Return the [x, y] coordinate for the center point of the cell that contains the specified text.  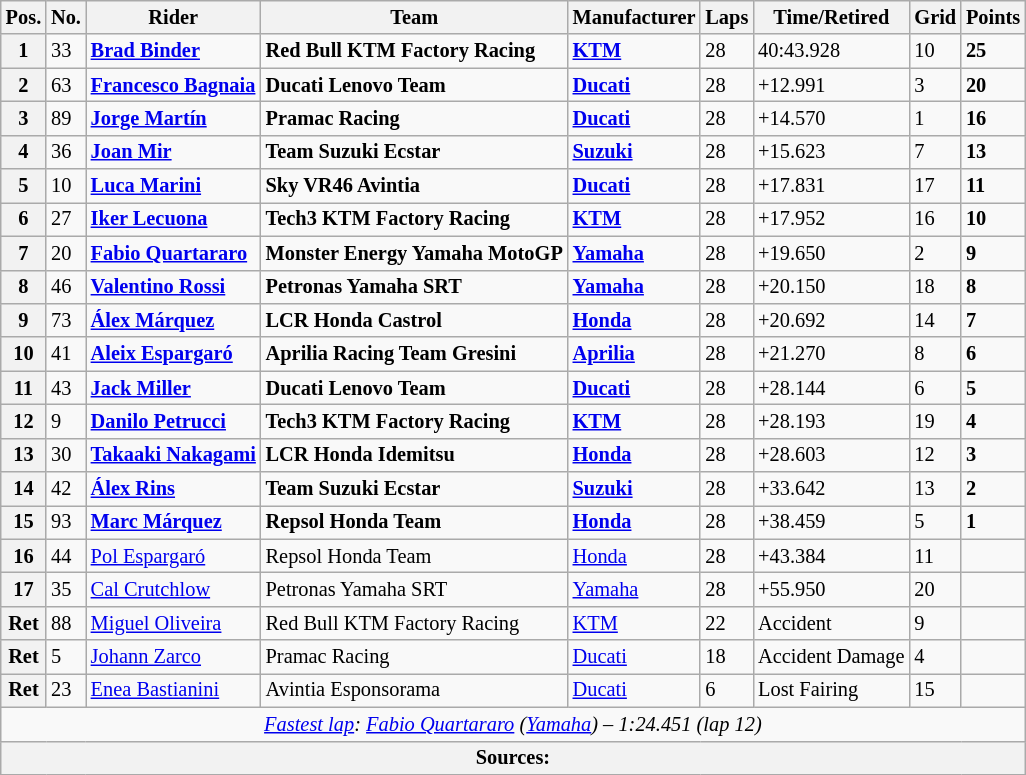
Fastest lap: Fabio Quartararo (Yamaha) – 1:24.451 (lap 12) [513, 724]
Álex Rins [174, 489]
LCR Honda Castrol [414, 320]
Iker Lecuona [174, 219]
Laps [726, 17]
36 [66, 152]
Team [414, 17]
Lost Fairing [831, 690]
+28.144 [831, 388]
Accident [831, 623]
+19.650 [831, 253]
40:43.928 [831, 51]
41 [66, 354]
LCR Honda Idemitsu [414, 455]
Francesco Bagnaia [174, 85]
+28.603 [831, 455]
Sources: [513, 758]
+38.459 [831, 522]
+33.642 [831, 489]
63 [66, 85]
Cal Crutchlow [174, 589]
44 [66, 556]
Luca Marini [174, 186]
22 [726, 623]
Pol Espargaró [174, 556]
88 [66, 623]
Fabio Quartararo [174, 253]
+12.991 [831, 85]
Aprilia Racing Team Gresini [414, 354]
93 [66, 522]
+20.692 [831, 320]
Sky VR46 Avintia [414, 186]
+17.952 [831, 219]
Time/Retired [831, 17]
Takaaki Nakagami [174, 455]
27 [66, 219]
Accident Damage [831, 657]
Miguel Oliveira [174, 623]
46 [66, 287]
+43.384 [831, 556]
Pos. [24, 17]
Enea Bastianini [174, 690]
33 [66, 51]
Brad Binder [174, 51]
+20.150 [831, 287]
43 [66, 388]
Jorge Martín [174, 118]
Valentino Rossi [174, 287]
89 [66, 118]
Grid [935, 17]
42 [66, 489]
Avintia Esponsorama [414, 690]
Álex Márquez [174, 320]
Johann Zarco [174, 657]
+28.193 [831, 421]
Marc Márquez [174, 522]
19 [935, 421]
+21.270 [831, 354]
+17.831 [831, 186]
Jack Miller [174, 388]
Aleix Espargaró [174, 354]
+15.623 [831, 152]
73 [66, 320]
Points [993, 17]
23 [66, 690]
+55.950 [831, 589]
Manufacturer [634, 17]
Joan Mir [174, 152]
+14.570 [831, 118]
25 [993, 51]
30 [66, 455]
Danilo Petrucci [174, 421]
35 [66, 589]
Rider [174, 17]
No. [66, 17]
Monster Energy Yamaha MotoGP [414, 253]
Aprilia [634, 354]
